Locate the cell with the specified text and output its (x, y) center coordinate. 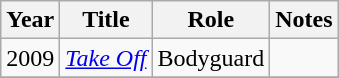
Title (106, 20)
Notes (304, 20)
Take Off (106, 58)
2009 (30, 58)
Bodyguard (211, 58)
Role (211, 20)
Year (30, 20)
